Output the (x, y) coordinate of the center of the cell containing the given text.  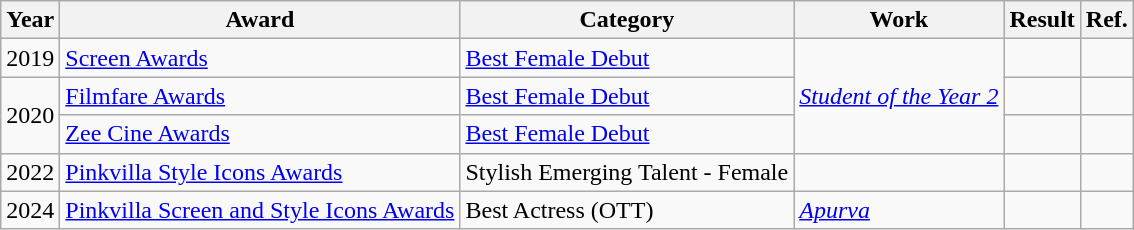
Year (30, 20)
Category (627, 20)
Filmfare Awards (260, 96)
Ref. (1106, 20)
2019 (30, 58)
2020 (30, 115)
Zee Cine Awards (260, 134)
Student of the Year 2 (899, 96)
Pinkvilla Style Icons Awards (260, 172)
Apurva (899, 210)
Stylish Emerging Talent - Female (627, 172)
2024 (30, 210)
Screen Awards (260, 58)
Pinkvilla Screen and Style Icons Awards (260, 210)
Award (260, 20)
2022 (30, 172)
Result (1042, 20)
Best Actress (OTT) (627, 210)
Work (899, 20)
